Return [x, y] of the center of cell containing provided text 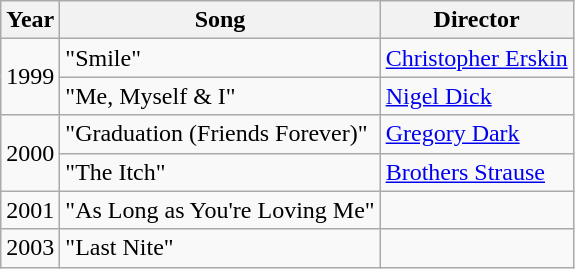
Gregory Dark [476, 134]
2003 [30, 248]
Nigel Dick [476, 96]
"The Itch" [220, 172]
"Last Nite" [220, 248]
"Me, Myself & I" [220, 96]
Christopher Erskin [476, 58]
2000 [30, 153]
Director [476, 20]
Song [220, 20]
Year [30, 20]
"As Long as You're Loving Me" [220, 210]
1999 [30, 77]
"Graduation (Friends Forever)" [220, 134]
Brothers Strause [476, 172]
2001 [30, 210]
"Smile" [220, 58]
